Capture the cell that displays the provided text and extract its (X, Y) central coordinate. 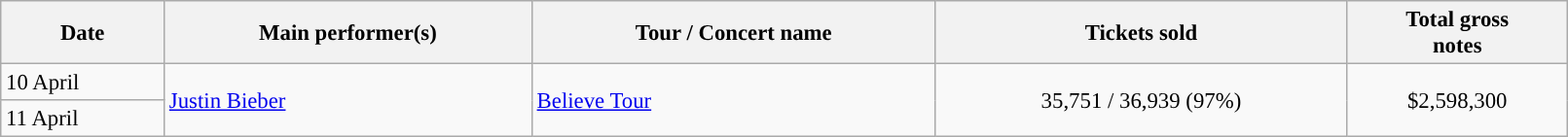
Date (83, 33)
11 April (83, 119)
Believe Tour (734, 101)
10 April (83, 83)
$2,598,300 (1458, 101)
Tour / Concert name (734, 33)
Justin Bieber (348, 101)
35,751 / 36,939 (97%) (1141, 101)
Total grossnotes (1458, 33)
Tickets sold (1141, 33)
Main performer(s) (348, 33)
